Output the (x, y) coordinate of the center of the cell containing the given text.  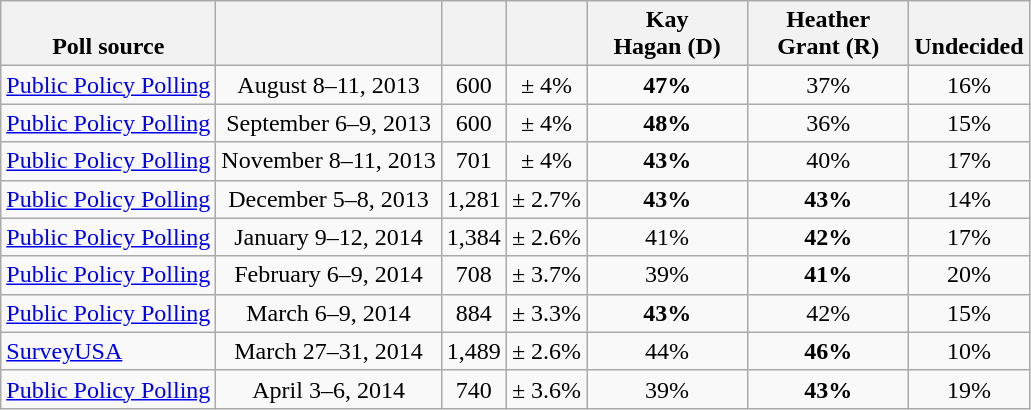
March 27–31, 2014 (328, 351)
20% (969, 275)
740 (474, 389)
SurveyUSA (108, 351)
December 5–8, 2013 (328, 199)
46% (828, 351)
40% (828, 161)
January 9–12, 2014 (328, 237)
± 3.3% (546, 313)
August 8–11, 2013 (328, 85)
1,489 (474, 351)
± 2.7% (546, 199)
48% (668, 123)
March 6–9, 2014 (328, 313)
36% (828, 123)
HeatherGrant (R) (828, 34)
37% (828, 85)
1,384 (474, 237)
44% (668, 351)
19% (969, 389)
884 (474, 313)
April 3–6, 2014 (328, 389)
September 6–9, 2013 (328, 123)
November 8–11, 2013 (328, 161)
February 6–9, 2014 (328, 275)
708 (474, 275)
Undecided (969, 34)
± 3.7% (546, 275)
10% (969, 351)
Poll source (108, 34)
14% (969, 199)
± 3.6% (546, 389)
1,281 (474, 199)
16% (969, 85)
701 (474, 161)
47% (668, 85)
KayHagan (D) (668, 34)
